Identify which cell holds the provided text, then report its [x, y] central coordinate. 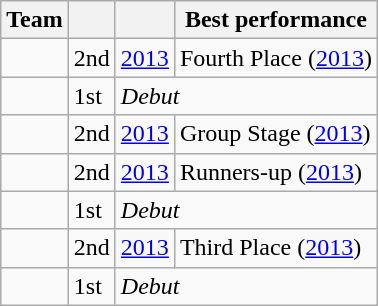
Runners-up (2013) [276, 172]
Group Stage (2013) [276, 134]
Team [35, 20]
Fourth Place (2013) [276, 58]
Best performance [276, 20]
Third Place (2013) [276, 248]
